Pinpoint the cell where the given text exists, returning its [X, Y] midpoint coordinate. 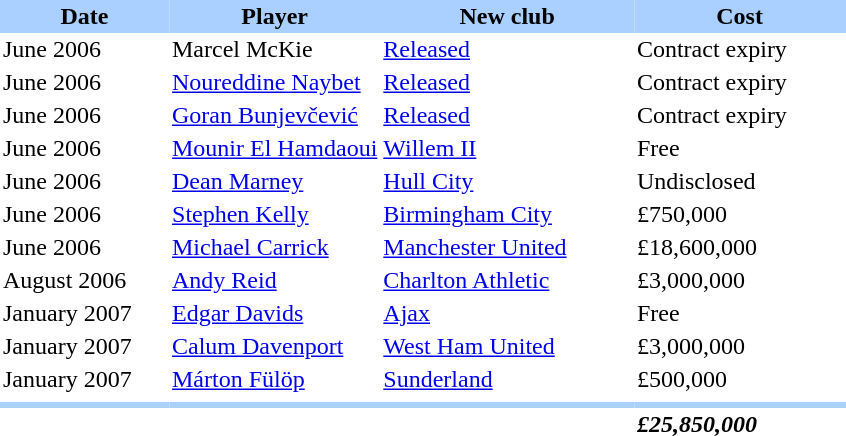
Player [274, 16]
Marcel McKie [274, 50]
Mounir El Hamdaoui [274, 148]
Dean Marney [274, 182]
August 2006 [84, 280]
Manchester United [507, 248]
£750,000 [740, 214]
New club [507, 16]
Ajax [507, 314]
Márton Fülöp [274, 380]
Undisclosed [740, 182]
Charlton Athletic [507, 280]
£500,000 [740, 380]
Stephen Kelly [274, 214]
Andy Reid [274, 280]
Calum Davenport [274, 346]
Cost [740, 16]
Goran Bunjevčević [274, 116]
West Ham United [507, 346]
Edgar Davids [274, 314]
Birmingham City [507, 214]
£18,600,000 [740, 248]
Sunderland [507, 380]
Michael Carrick [274, 248]
Noureddine Naybet [274, 82]
Hull City [507, 182]
Date [84, 16]
Willem II [507, 148]
